Determine the (x, y) coordinate at the center of the cell enclosing the given text.  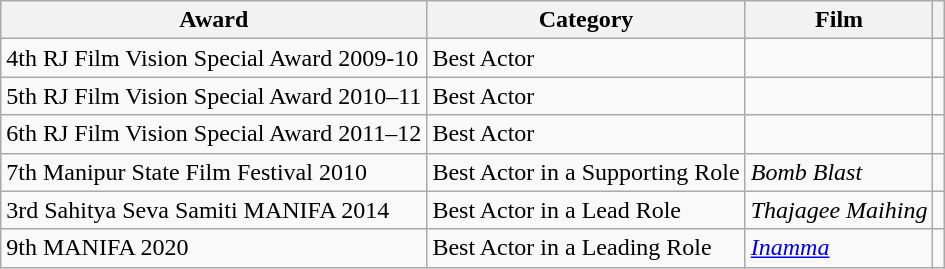
Category (586, 20)
3rd Sahitya Seva Samiti MANIFA 2014 (214, 210)
Bomb Blast (839, 172)
Best Actor in a Leading Role (586, 248)
Award (214, 20)
6th RJ Film Vision Special Award 2011–12 (214, 134)
Best Actor in a Supporting Role (586, 172)
9th MANIFA 2020 (214, 248)
Thajagee Maihing (839, 210)
Best Actor in a Lead Role (586, 210)
Inamma (839, 248)
4th RJ Film Vision Special Award 2009-10 (214, 58)
5th RJ Film Vision Special Award 2010–11 (214, 96)
Film (839, 20)
7th Manipur State Film Festival 2010 (214, 172)
